Capture the cell that displays the provided text and extract its (x, y) central coordinate. 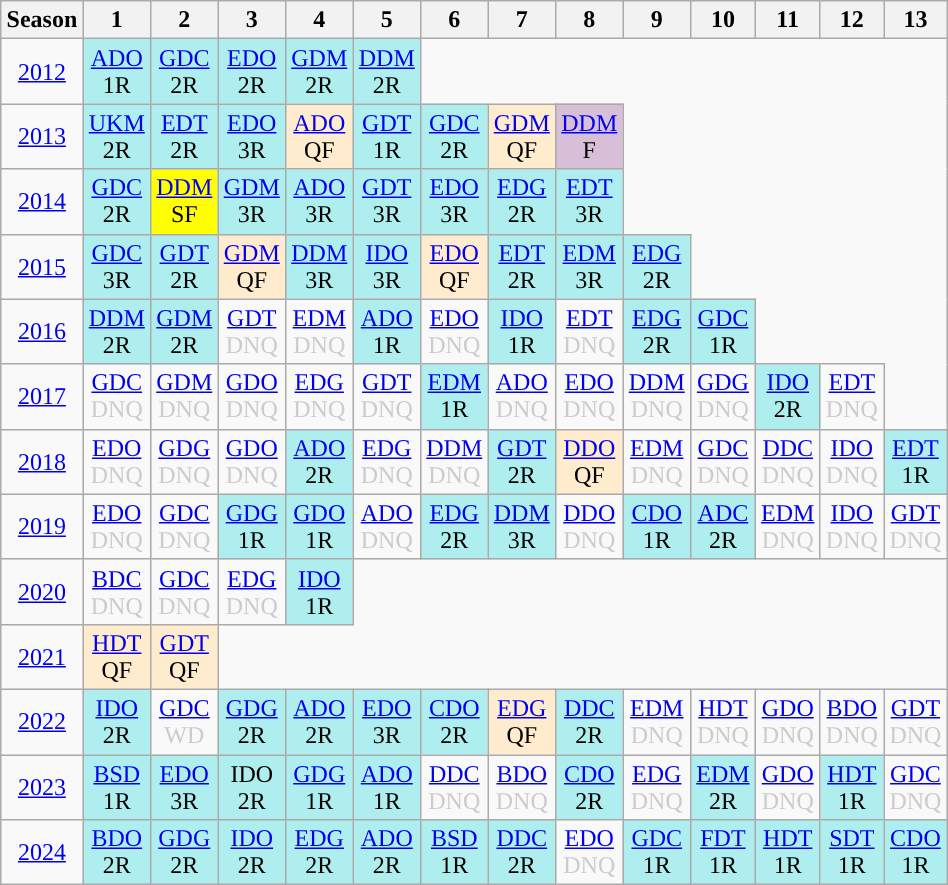
2013 (42, 136)
DDMSF (185, 202)
Season (42, 20)
GDC3R (117, 266)
2012 (42, 72)
ADC2R (724, 526)
9 (657, 20)
HDTQF (117, 656)
2016 (42, 332)
DDOQF (590, 462)
2021 (42, 656)
EDT3R (590, 202)
GDT1R (387, 136)
2014 (42, 202)
5 (387, 20)
2022 (42, 722)
2015 (42, 266)
HDTDNQ (724, 722)
GDTQF (185, 656)
EDT1R (916, 462)
3 (252, 20)
2019 (42, 526)
FDT1R (724, 852)
BDCDNQ (117, 592)
GDMDNQ (185, 396)
2 (185, 20)
IDO3R (387, 266)
2017 (42, 396)
UKM2R (117, 136)
2020 (42, 592)
EDM2R (724, 786)
7 (522, 20)
EDGQF (522, 722)
EDO2R (252, 72)
2023 (42, 786)
EDOQF (455, 266)
EDM3R (590, 266)
SDT1R (852, 852)
GDO1R (320, 526)
1 (117, 20)
8 (590, 20)
EDM1R (455, 396)
GDCWD (185, 722)
ADOQF (320, 136)
GDM3R (252, 202)
11 (788, 20)
BDO2R (117, 852)
ADO3R (320, 202)
13 (916, 20)
4 (320, 20)
10 (724, 20)
DDMF (590, 136)
6 (455, 20)
2018 (42, 462)
GDT3R (387, 202)
2024 (42, 852)
12 (852, 20)
DDODNQ (590, 526)
